Scan for the cell matching the given text and deliver its (x, y) coordinate at center. 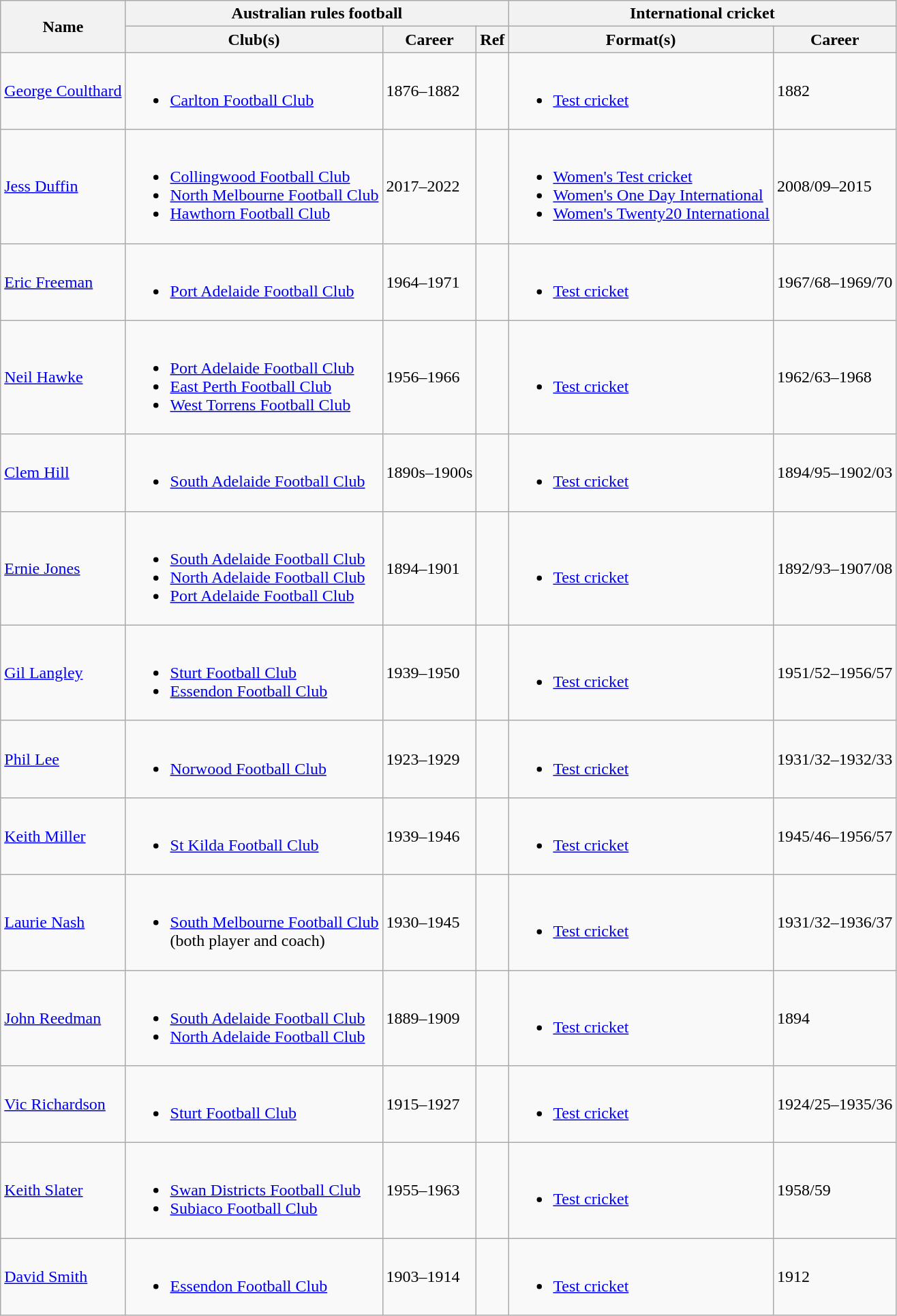
Port Adelaide Football Club (254, 282)
International cricket (702, 14)
South Adelaide Football Club (254, 473)
Gil Langley (63, 673)
1956–1966 (429, 378)
1890s–1900s (429, 473)
Women's Test cricketWomen's One Day InternationalWomen's Twenty20 International (641, 187)
South Adelaide Football ClubNorth Adelaide Football ClubPort Adelaide Football Club (254, 568)
1939–1950 (429, 673)
1903–1914 (429, 1277)
Phil Lee (63, 759)
George Coulthard (63, 91)
Laurie Nash (63, 922)
1962/63–1968 (834, 378)
Ref (492, 40)
1892/93–1907/08 (834, 568)
1939–1946 (429, 836)
1912 (834, 1277)
Carlton Football Club (254, 91)
Keith Slater (63, 1191)
1924/25–1935/36 (834, 1104)
1930–1945 (429, 922)
1915–1927 (429, 1104)
Sturt Football Club (254, 1104)
1882 (834, 91)
1894/95–1902/03 (834, 473)
South Melbourne Football Club (both player and coach) (254, 922)
Essendon Football Club (254, 1277)
1964–1971 (429, 282)
John Reedman (63, 1018)
Keith Miller (63, 836)
2017–2022 (429, 187)
1951/52–1956/57 (834, 673)
South Adelaide Football ClubNorth Adelaide Football Club (254, 1018)
Norwood Football Club (254, 759)
1931/32–1932/33 (834, 759)
Sturt Football ClubEssendon Football Club (254, 673)
1955–1963 (429, 1191)
Swan Districts Football ClubSubiaco Football Club (254, 1191)
Eric Freeman (63, 282)
Ernie Jones (63, 568)
1894–1901 (429, 568)
Australian rules football (317, 14)
1958/59 (834, 1191)
2008/09–2015 (834, 187)
Clem Hill (63, 473)
1931/32–1936/37 (834, 922)
Neil Hawke (63, 378)
Club(s) (254, 40)
Format(s) (641, 40)
1889–1909 (429, 1018)
David Smith (63, 1277)
Port Adelaide Football ClubEast Perth Football ClubWest Torrens Football Club (254, 378)
1894 (834, 1018)
1876–1882 (429, 91)
1967/68–1969/70 (834, 282)
Name (63, 27)
Jess Duffin (63, 187)
Vic Richardson (63, 1104)
1923–1929 (429, 759)
Collingwood Football ClubNorth Melbourne Football ClubHawthorn Football Club (254, 187)
1945/46–1956/57 (834, 836)
St Kilda Football Club (254, 836)
